Locate the cell with the specified text and output its [X, Y] center coordinate. 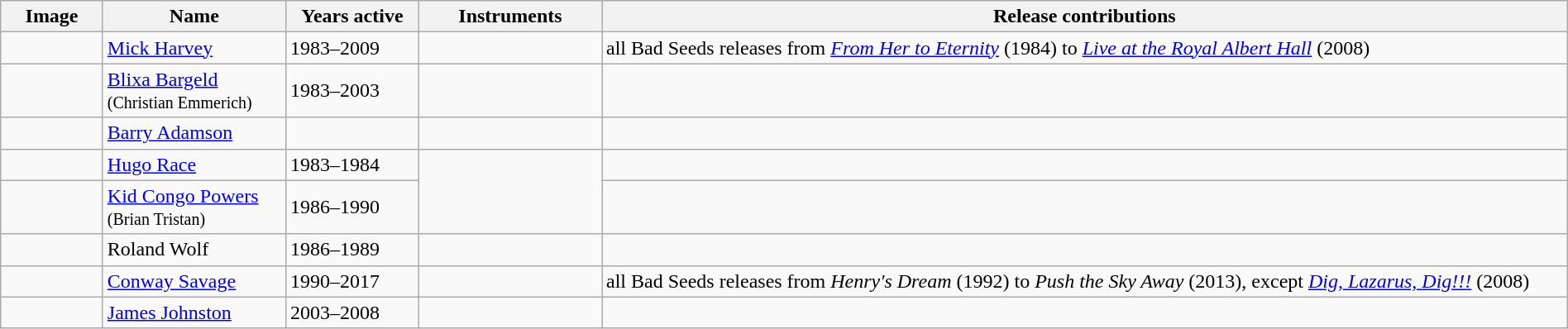
Barry Adamson [194, 133]
all Bad Seeds releases from From Her to Eternity (1984) to Live at the Royal Albert Hall (2008) [1085, 48]
1983–1984 [352, 164]
2003–2008 [352, 312]
Mick Harvey [194, 48]
1990–2017 [352, 281]
1983–2009 [352, 48]
1986–1990 [352, 207]
Image [52, 17]
Conway Savage [194, 281]
Years active [352, 17]
Hugo Race [194, 164]
Roland Wolf [194, 250]
Blixa Bargeld(Christian Emmerich) [194, 91]
Kid Congo Powers(Brian Tristan) [194, 207]
Name [194, 17]
1983–2003 [352, 91]
Release contributions [1085, 17]
Instruments [509, 17]
1986–1989 [352, 250]
all Bad Seeds releases from Henry's Dream (1992) to Push the Sky Away (2013), except Dig, Lazarus, Dig!!! (2008) [1085, 281]
James Johnston [194, 312]
